Pinpoint the cell where the given text exists, returning its [x, y] midpoint coordinate. 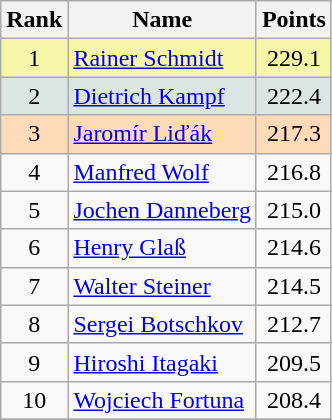
Wojciech Fortuna [162, 400]
Jochen Danneberg [162, 210]
Rank [34, 20]
9 [34, 362]
8 [34, 324]
1 [34, 58]
Hiroshi Itagaki [162, 362]
214.6 [294, 248]
Sergei Botschkov [162, 324]
222.4 [294, 96]
Name [162, 20]
6 [34, 248]
Jaromír Liďák [162, 134]
4 [34, 172]
Henry Glaß [162, 248]
215.0 [294, 210]
Walter Steiner [162, 286]
Rainer Schmidt [162, 58]
208.4 [294, 400]
209.5 [294, 362]
Points [294, 20]
Dietrich Kampf [162, 96]
5 [34, 210]
2 [34, 96]
Manfred Wolf [162, 172]
3 [34, 134]
212.7 [294, 324]
216.8 [294, 172]
229.1 [294, 58]
214.5 [294, 286]
7 [34, 286]
217.3 [294, 134]
10 [34, 400]
